Provide the [x, y] coordinate of the cell's center where the given text is located.  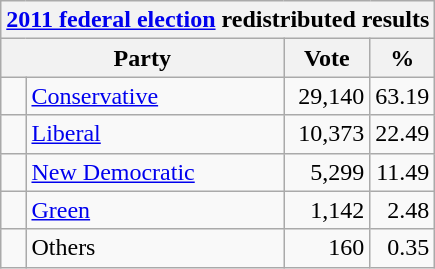
11.49 [402, 172]
Party [142, 58]
22.49 [402, 134]
Others [155, 248]
160 [327, 248]
0.35 [402, 248]
5,299 [327, 172]
Liberal [155, 134]
2.48 [402, 210]
% [402, 58]
29,140 [327, 96]
Green [155, 210]
Conservative [155, 96]
2011 federal election redistributed results [218, 20]
1,142 [327, 210]
New Democratic [155, 172]
Vote [327, 58]
10,373 [327, 134]
63.19 [402, 96]
